Output the [X, Y] coordinate of the center of the cell containing the given text.  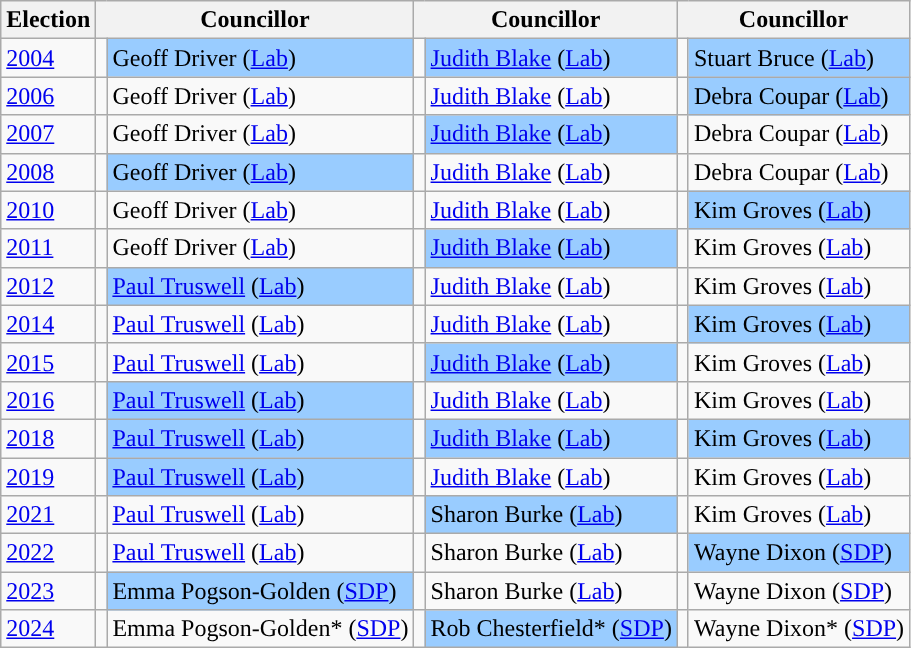
2024 [48, 629]
Rob Chesterfield* (SDP) [551, 629]
2018 [48, 438]
Election [48, 20]
Wayne Dixon* (SDP) [798, 629]
2012 [48, 286]
2015 [48, 362]
2016 [48, 400]
Stuart Bruce (Lab) [798, 58]
2022 [48, 553]
2008 [48, 172]
2023 [48, 591]
2014 [48, 324]
Emma Pogson-Golden (SDP) [260, 591]
2004 [48, 58]
2019 [48, 477]
2006 [48, 96]
2010 [48, 210]
Emma Pogson-Golden* (SDP) [260, 629]
2007 [48, 134]
2021 [48, 515]
2011 [48, 248]
